Find where the given text appears and provide that cell's center as [x, y] coordinate. 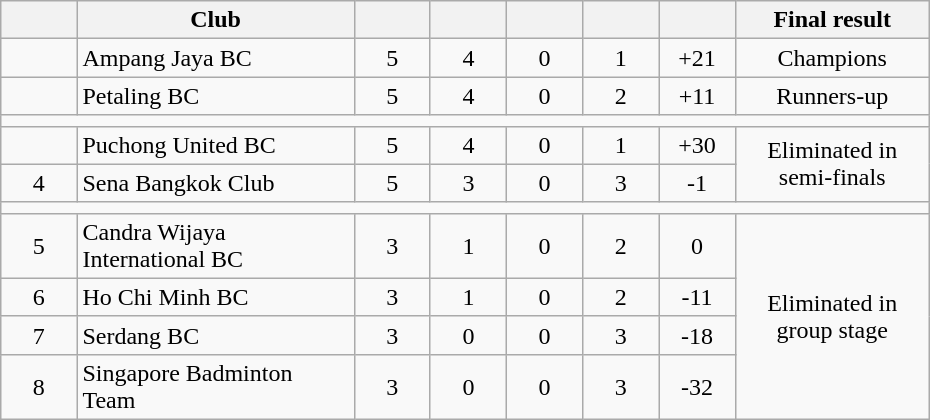
Serdang BC [216, 335]
+11 [697, 96]
+30 [697, 145]
6 [39, 297]
7 [39, 335]
Eliminated ingroup stage [832, 316]
-1 [697, 183]
-32 [697, 386]
+21 [697, 58]
Ampang Jaya BC [216, 58]
Petaling BC [216, 96]
Singapore Badminton Team [216, 386]
-11 [697, 297]
-18 [697, 335]
Champions [832, 58]
Eliminated insemi-finals [832, 164]
Runners-up [832, 96]
Puchong United BC [216, 145]
Club [216, 20]
Final result [832, 20]
8 [39, 386]
Candra Wijaya International BC [216, 246]
Sena Bangkok Club [216, 183]
Ho Chi Minh BC [216, 297]
